Identify which cell holds the provided text, then report its [x, y] central coordinate. 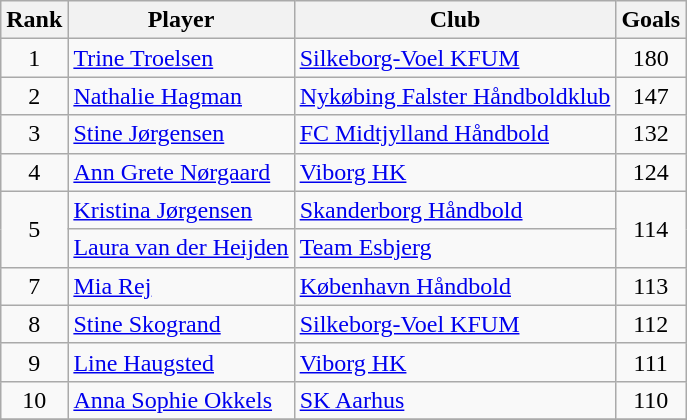
Goals [651, 20]
180 [651, 58]
7 [34, 286]
Anna Sophie Okkels [181, 400]
132 [651, 134]
Stine Jørgensen [181, 134]
2 [34, 96]
1 [34, 58]
10 [34, 400]
Club [455, 20]
9 [34, 362]
Rank [34, 20]
SK Aarhus [455, 400]
København Håndbold [455, 286]
111 [651, 362]
Nykøbing Falster Håndboldklub [455, 96]
Nathalie Hagman [181, 96]
Mia Rej [181, 286]
Trine Troelsen [181, 58]
114 [651, 229]
Skanderborg Håndbold [455, 210]
8 [34, 324]
5 [34, 229]
Laura van der Heijden [181, 248]
112 [651, 324]
147 [651, 96]
Line Haugsted [181, 362]
110 [651, 400]
Stine Skogrand [181, 324]
4 [34, 172]
3 [34, 134]
Player [181, 20]
FC Midtjylland Håndbold [455, 134]
124 [651, 172]
Ann Grete Nørgaard [181, 172]
Team Esbjerg [455, 248]
113 [651, 286]
Kristina Jørgensen [181, 210]
